Capture the cell that displays the provided text and extract its (X, Y) central coordinate. 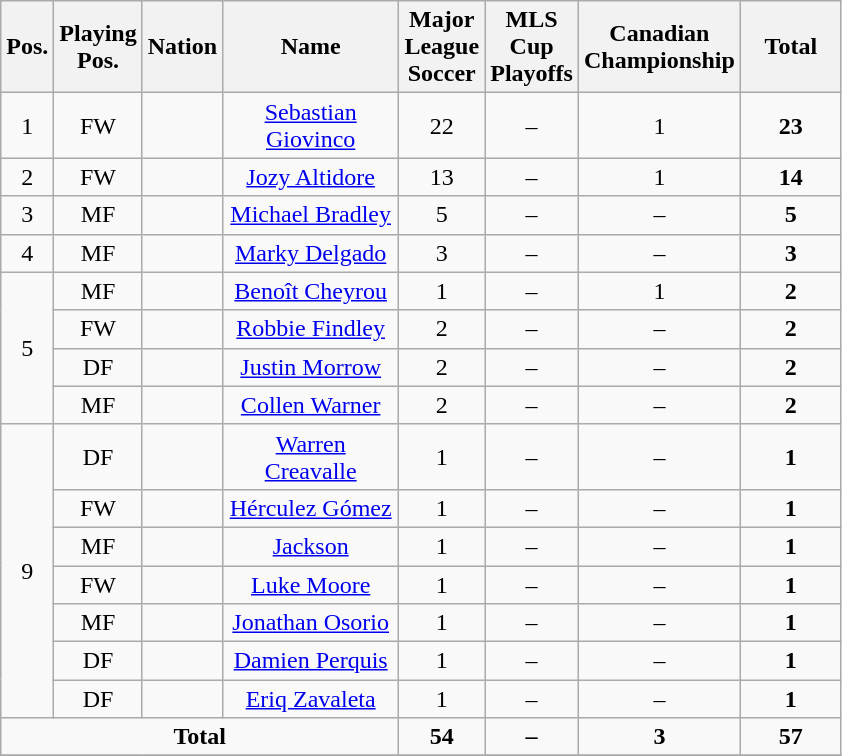
Luke Moore (311, 585)
Robbie Findley (311, 329)
MLS Cup Playoffs (532, 47)
23 (790, 126)
Collen Warner (311, 405)
Jozy Altidore (311, 177)
Jackson (311, 546)
Sebastian Giovinco (311, 126)
22 (442, 126)
13 (442, 177)
14 (790, 177)
Canadian Championship (659, 47)
Nation (182, 47)
Warren Creavalle (311, 456)
Justin Morrow (311, 367)
Damien Perquis (311, 661)
54 (442, 737)
4 (28, 253)
Marky Delgado (311, 253)
Hérculez Gómez (311, 508)
Pos. (28, 47)
Major League Soccer (442, 47)
Name (311, 47)
Jonathan Osorio (311, 623)
Michael Bradley (311, 215)
Playing Pos. (98, 47)
57 (790, 737)
Eriq Zavaleta (311, 699)
Benoît Cheyrou (311, 291)
9 (28, 570)
